Capture the cell that displays the provided text and extract its (X, Y) central coordinate. 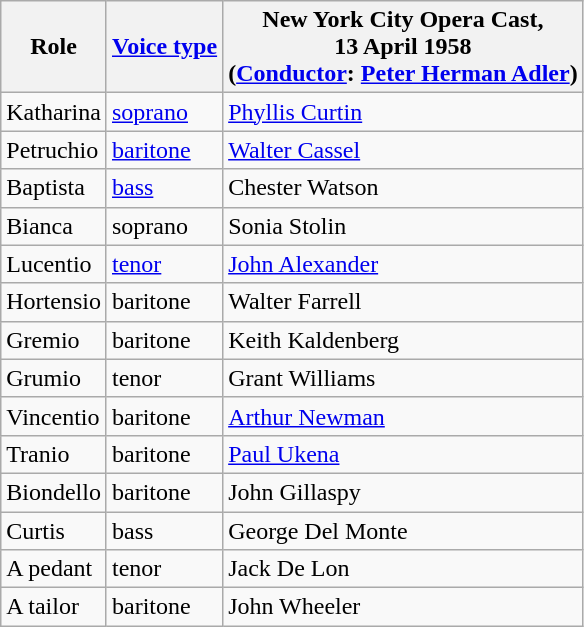
Role (54, 47)
Sonia Stolin (404, 226)
Gremio (54, 340)
John Wheeler (404, 607)
John Gillaspy (404, 492)
A pedant (54, 569)
Petruchio (54, 150)
Tranio (54, 454)
Chester Watson (404, 188)
George Del Monte (404, 531)
John Alexander (404, 264)
Lucentio (54, 264)
New York City Opera Cast,13 April 1958(Conductor: Peter Herman Adler) (404, 47)
Phyllis Curtin (404, 112)
Jack De Lon (404, 569)
A tailor (54, 607)
Grumio (54, 378)
Curtis (54, 531)
Grant Williams (404, 378)
Walter Farrell (404, 302)
Vincentio (54, 416)
Voice type (164, 47)
Walter Cassel (404, 150)
Arthur Newman (404, 416)
Baptista (54, 188)
Katharina (54, 112)
Bianca (54, 226)
Hortensio (54, 302)
Paul Ukena (404, 454)
Biondello (54, 492)
Keith Kaldenberg (404, 340)
